Find where the given text appears and provide that cell's center as (x, y) coordinate. 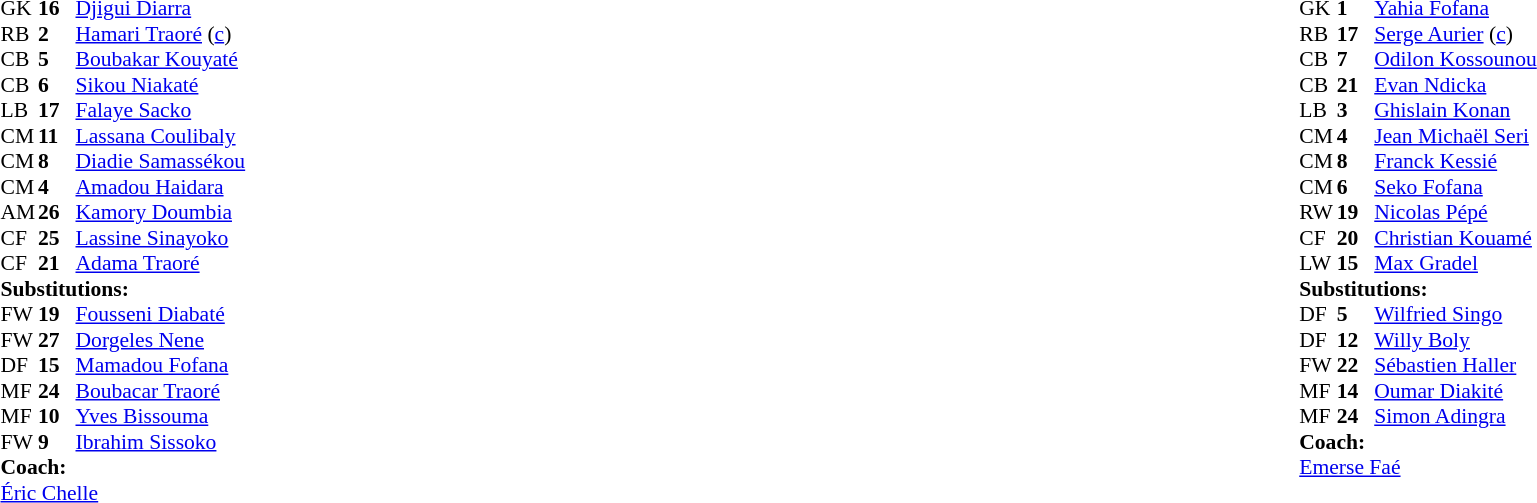
Jean Michaël Seri (1456, 136)
Franck Kessié (1456, 161)
Willy Boly (1456, 340)
Adama Traoré (161, 263)
Christian Kouamé (1456, 238)
Emerse Faé (1418, 467)
Sébastien Haller (1456, 365)
Diadie Samassékou (161, 161)
26 (57, 213)
Mamadou Fofana (161, 365)
Oumar Diakité (1456, 391)
Ghislain Konan (1456, 111)
Fousseni Diabaté (161, 315)
2 (57, 34)
Sikou Niakaté (161, 85)
27 (57, 340)
Falaye Sacko (161, 111)
RW (1318, 213)
Boubakar Kouyaté (161, 59)
12 (1356, 340)
Hamari Traoré (c) (161, 34)
Amadou Haidara (161, 187)
Max Gradel (1456, 263)
22 (1356, 365)
3 (1356, 111)
Evan Ndicka (1456, 85)
Odilon Kossounou (1456, 59)
Nicolas Pépé (1456, 213)
14 (1356, 391)
Serge Aurier (c) (1456, 34)
Dorgeles Nene (161, 340)
7 (1356, 59)
LW (1318, 263)
Ibrahim Sissoko (161, 442)
11 (57, 136)
Yves Bissouma (161, 417)
9 (57, 442)
Simon Adingra (1456, 417)
10 (57, 417)
Wilfried Singo (1456, 315)
20 (1356, 238)
Lassana Coulibaly (161, 136)
AM (19, 213)
Lassine Sinayoko (161, 238)
Boubacar Traoré (161, 391)
Kamory Doumbia (161, 213)
Seko Fofana (1456, 187)
25 (57, 238)
